Return the [X, Y] coordinate for the center point of the cell that contains the specified text.  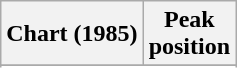
Peakposition [189, 34]
Chart (1985) [72, 34]
